Determine the [X, Y] coordinate at the center of the cell enclosing the given text.  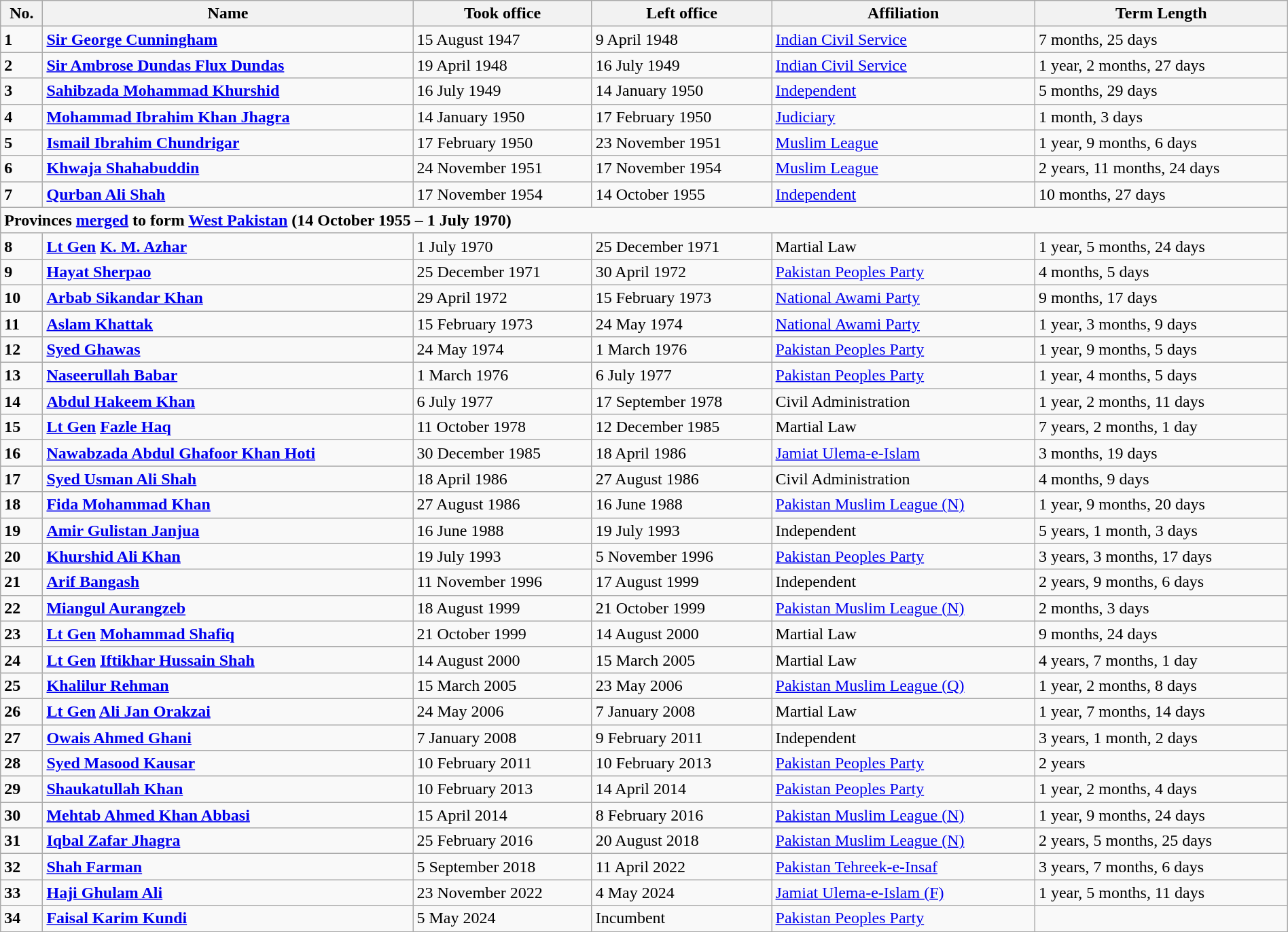
12 [22, 350]
7 years, 2 months, 1 day [1161, 427]
2 years, 11 months, 24 days [1161, 168]
13 [22, 376]
Khalilur Rehman [228, 685]
Jamiat Ulema-e-Islam [904, 453]
3 years, 7 months, 6 days [1161, 867]
Sir George Cunningham [228, 39]
9 February 2011 [682, 737]
30 April 1972 [682, 272]
1 year, 5 months, 11 days [1161, 893]
15 [22, 427]
25 [22, 685]
Lt Gen Mohammad Shafiq [228, 634]
23 November 2022 [503, 893]
23 November 1951 [682, 143]
30 [22, 815]
26 [22, 711]
Faisal Karim Kundi [228, 918]
Lt Gen Ali Jan Orakzai [228, 711]
34 [22, 918]
Ismail Ibrahim Chundrigar [228, 143]
Lt Gen K. M. Azhar [228, 246]
7 months, 25 days [1161, 39]
25 February 2016 [503, 841]
17 [22, 479]
Khurshid Ali Khan [228, 556]
5 months, 29 days [1161, 91]
Iqbal Zafar Jhagra [228, 841]
11 April 2022 [682, 867]
24 November 1951 [503, 168]
1 year, 9 months, 5 days [1161, 350]
1 July 1970 [503, 246]
5 November 1996 [682, 556]
Provinces merged to form West Pakistan (14 October 1955 – 1 July 1970) [644, 220]
9 [22, 272]
No. [22, 14]
1 year, 2 months, 27 days [1161, 65]
Owais Ahmed Ghani [228, 737]
29 April 1972 [503, 298]
28 [22, 764]
Term Length [1161, 14]
12 December 1985 [682, 427]
20 August 2018 [682, 841]
1 [22, 39]
23 [22, 634]
Pakistan Muslim League (Q) [904, 685]
Arbab Sikandar Khan [228, 298]
20 [22, 556]
Left office [682, 14]
14 April 2014 [682, 789]
33 [22, 893]
27 [22, 737]
1 year, 5 months, 24 days [1161, 246]
2 years, 9 months, 6 days [1161, 582]
Shah Farman [228, 867]
23 May 2006 [682, 685]
2 months, 3 days [1161, 608]
19 April 1948 [503, 65]
Judiciary [904, 117]
Naseerullah Babar [228, 376]
Syed Masood Kausar [228, 764]
Qurban Ali Shah [228, 194]
32 [22, 867]
Incumbent [682, 918]
3 years, 3 months, 17 days [1161, 556]
4 years, 7 months, 1 day [1161, 660]
15 August 1947 [503, 39]
1 year, 9 months, 24 days [1161, 815]
Aslam Khattak [228, 324]
Mohammad Ibrahim Khan Jhagra [228, 117]
16 [22, 453]
Nawabzada Abdul Ghafoor Khan Hoti [228, 453]
21 [22, 582]
Hayat Sherpao [228, 272]
18 [22, 505]
7 [22, 194]
Took office [503, 14]
11 October 1978 [503, 427]
19 [22, 531]
1 year, 9 months, 20 days [1161, 505]
4 May 2024 [682, 893]
11 [22, 324]
Sir Ambrose Dundas Flux Dundas [228, 65]
1 year, 3 months, 9 days [1161, 324]
1 year, 2 months, 8 days [1161, 685]
30 December 1985 [503, 453]
5 May 2024 [503, 918]
1 year, 4 months, 5 days [1161, 376]
Miangul Aurangzeb [228, 608]
6 [22, 168]
4 months, 9 days [1161, 479]
5 [22, 143]
8 [22, 246]
24 May 2006 [503, 711]
Name [228, 14]
Syed Usman Ali Shah [228, 479]
22 [22, 608]
18 August 1999 [503, 608]
Abdul Hakeem Khan [228, 401]
17 September 1978 [682, 401]
9 months, 24 days [1161, 634]
14 October 1955 [682, 194]
9 April 1948 [682, 39]
1 year, 2 months, 11 days [1161, 401]
1 month, 3 days [1161, 117]
2 years, 5 months, 25 days [1161, 841]
3 months, 19 days [1161, 453]
Khwaja Shahabuddin [228, 168]
8 February 2016 [682, 815]
1 year, 9 months, 6 days [1161, 143]
5 years, 1 month, 3 days [1161, 531]
29 [22, 789]
Mehtab Ahmed Khan Abbasi [228, 815]
Syed Ghawas [228, 350]
11 November 1996 [503, 582]
2 years [1161, 764]
1 year, 7 months, 14 days [1161, 711]
Haji Ghulam Ali [228, 893]
9 months, 17 days [1161, 298]
1 year, 2 months, 4 days [1161, 789]
10 months, 27 days [1161, 194]
Jamiat Ulema-e-Islam (F) [904, 893]
14 [22, 401]
Pakistan Tehreek-e-Insaf [904, 867]
4 months, 5 days [1161, 272]
5 September 2018 [503, 867]
10 [22, 298]
10 February 2011 [503, 764]
24 [22, 660]
2 [22, 65]
3 [22, 91]
4 [22, 117]
Affiliation [904, 14]
3 years, 1 month, 2 days [1161, 737]
31 [22, 841]
Sahibzada Mohammad Khurshid [228, 91]
17 August 1999 [682, 582]
Amir Gulistan Janjua [228, 531]
15 April 2014 [503, 815]
Shaukatullah Khan [228, 789]
Fida Mohammad Khan [228, 505]
Lt Gen Iftikhar Hussain Shah [228, 660]
Arif Bangash [228, 582]
Lt Gen Fazle Haq [228, 427]
